Determine the (X, Y) coordinate at the center of the cell enclosing the given text.  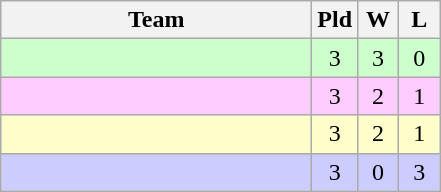
Pld (335, 20)
Team (156, 20)
W (378, 20)
L (420, 20)
